Find where the given text appears and provide that cell's center as [x, y] coordinate. 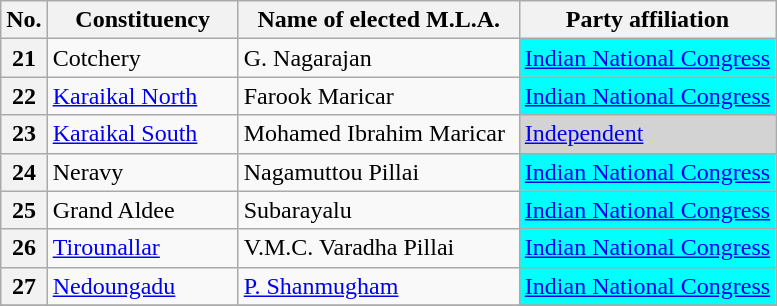
V.M.C. Varadha Pillai [378, 248]
24 [24, 172]
Karaikal North [142, 96]
Nagamuttou Pillai [378, 172]
Neravy [142, 172]
P. Shanmugham [378, 286]
G. Nagarajan [378, 58]
27 [24, 286]
Nedoungadu [142, 286]
Grand Aldee [142, 210]
Name of elected M.L.A. [378, 20]
Mohamed Ibrahim Maricar [378, 134]
Karaikal South [142, 134]
Party affiliation [647, 20]
Cotchery [142, 58]
21 [24, 58]
22 [24, 96]
26 [24, 248]
Farook Maricar [378, 96]
Independent [647, 134]
Constituency [142, 20]
Tirounallar [142, 248]
25 [24, 210]
23 [24, 134]
No. [24, 20]
Subarayalu [378, 210]
